Output the (x, y) coordinate of the center of the cell containing the given text.  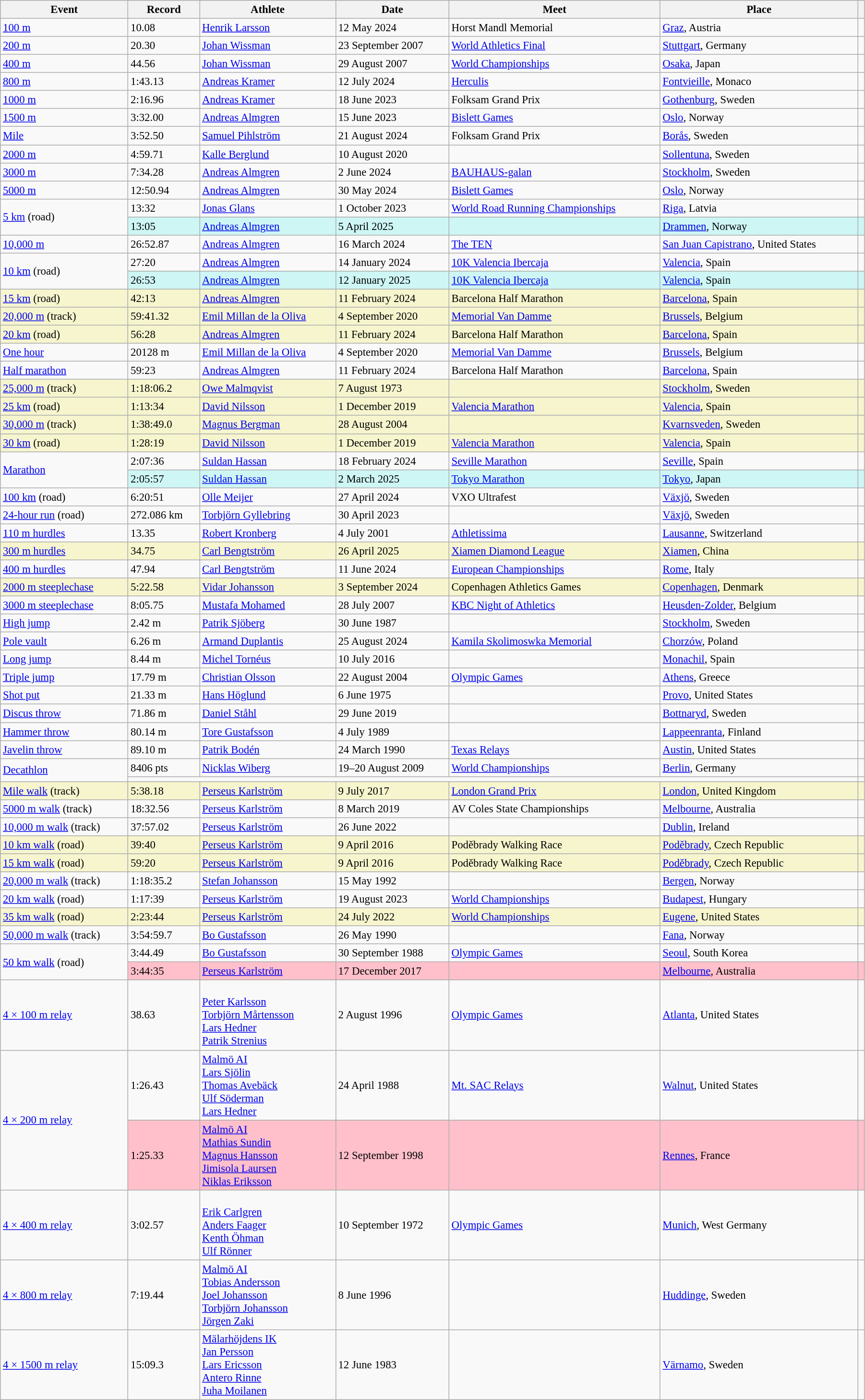
10 July 2016 (392, 659)
800 m (64, 82)
Athlete (268, 10)
Heusden-Zolder, Belgium (759, 605)
29 August 2007 (392, 64)
2:07:36 (164, 461)
13:05 (164, 226)
5:38.18 (164, 791)
AV Coles State Championships (554, 809)
Olle Meijer (268, 497)
3:54:59.7 (164, 935)
Marathon (64, 470)
18 February 2024 (392, 461)
15 km walk (road) (64, 863)
4 × 400 m relay (64, 1225)
42:13 (164, 298)
Jonas Glans (268, 208)
200 m (64, 46)
44.56 (164, 64)
Vidar Johansson (268, 587)
Lappeenranta, Finland (759, 732)
11 June 2024 (392, 569)
15 km (road) (64, 298)
Värnamo, Sweden (759, 1365)
7:34.28 (164, 172)
17 December 2017 (392, 971)
Copenhagen, Denmark (759, 587)
3 September 2024 (392, 587)
Bottnaryd, Sweden (759, 713)
34.75 (164, 551)
Triple jump (64, 677)
Tokyo Marathon (554, 479)
London, United Kingdom (759, 791)
20,000 m walk (track) (64, 881)
3000 m (64, 172)
14 January 2024 (392, 262)
3:32.00 (164, 118)
London Grand Prix (554, 791)
4 × 800 m relay (64, 1295)
8 March 2019 (392, 809)
26 April 2025 (392, 551)
16 March 2024 (392, 244)
89.10 m (164, 749)
Patrik Bodén (268, 749)
2:16.96 (164, 100)
The TEN (554, 244)
Riga, Latvia (759, 208)
8.44 m (164, 659)
Armand Duplantis (268, 641)
Graz, Austria (759, 28)
Copenhagen Athletics Games (554, 587)
10.08 (164, 28)
Stefan Johansson (268, 881)
Sollentuna, Sweden (759, 154)
71.86 m (164, 713)
European Championships (554, 569)
21 August 2024 (392, 136)
2000 m steeplechase (64, 587)
12 June 1983 (392, 1365)
4 July 2001 (392, 533)
12 July 2024 (392, 82)
50,000 m walk (track) (64, 935)
18:32.56 (164, 809)
18 June 2023 (392, 100)
Malmö AITobias AnderssonJoel JohanssonTorbjörn JohanssonJörgen Zaki (268, 1295)
Peter KarlssonTorbjörn MårtenssonLars HednerPatrik Strenius (268, 1015)
39:40 (164, 845)
Stuttgart, Germany (759, 46)
1:13:34 (164, 407)
2:23:44 (164, 917)
High jump (64, 623)
Texas Relays (554, 749)
20,000 m (track) (64, 316)
Samuel Pihlström (268, 136)
World Road Running Championships (554, 208)
Erik CarlgrenAnders FaagerKenth ÖhmanUlf Rönner (268, 1225)
Monachil, Spain (759, 659)
Fana, Norway (759, 935)
Place (759, 10)
Herculis (554, 82)
Chorzów, Poland (759, 641)
Javelin throw (64, 749)
Xiamen Diamond League (554, 551)
Munich, West Germany (759, 1225)
4 × 100 m relay (64, 1015)
Patrik Sjöberg (268, 623)
24-hour run (road) (64, 515)
272.086 km (164, 515)
10 km walk (road) (64, 845)
80.14 m (164, 732)
1500 m (64, 118)
15 May 1992 (392, 881)
1:18:35.2 (164, 881)
100 m (64, 28)
Horst Mandl Memorial (554, 28)
1:18:06.2 (164, 388)
12 September 1998 (392, 1155)
26 June 2022 (392, 827)
Austin, United States (759, 749)
25,000 m (track) (64, 388)
Fontvieille, Monaco (759, 82)
26:53 (164, 280)
Hammer throw (64, 732)
Magnus Bergman (268, 425)
Osaka, Japan (759, 64)
8:05.75 (164, 605)
Henrik Larsson (268, 28)
3000 m steeplechase (64, 605)
2000 m (64, 154)
19–20 August 2009 (392, 768)
4 × 1500 m relay (64, 1365)
Christian Olsson (268, 677)
59:23 (164, 371)
28 July 2007 (392, 605)
One hour (64, 352)
Shot put (64, 696)
30 September 1988 (392, 953)
Tore Gustafsson (268, 732)
20 km (road) (64, 335)
24 March 1990 (392, 749)
35 km walk (road) (64, 917)
3:02.57 (164, 1225)
BAUHAUS-galan (554, 172)
2:05:57 (164, 479)
Rennes, France (759, 1155)
1000 m (64, 100)
8406 pts (164, 768)
Hans Höglund (268, 696)
3:44.49 (164, 953)
27 April 2024 (392, 497)
21.33 m (164, 696)
13.35 (164, 533)
10,000 m (64, 244)
Kvarnsveden, Sweden (759, 425)
Event (64, 10)
Half marathon (64, 371)
Daniel Ståhl (268, 713)
Walnut, United States (759, 1085)
7:19.44 (164, 1295)
37:57.02 (164, 827)
Mile (64, 136)
23 September 2007 (392, 46)
Athletissima (554, 533)
9 July 2017 (392, 791)
19 August 2023 (392, 899)
Discus throw (64, 713)
12 May 2024 (392, 28)
Pole vault (64, 641)
Mälarhöjdens IKJan PerssonLars EricssonAntero RinneJuha Moilanen (268, 1365)
Seoul, South Korea (759, 953)
15:09.3 (164, 1365)
5:22.58 (164, 587)
29 June 2019 (392, 713)
22 August 2004 (392, 677)
Provo, United States (759, 696)
Mile walk (track) (64, 791)
Date (392, 10)
Owe Malmqvist (268, 388)
100 km (road) (64, 497)
Michel Tornéus (268, 659)
10 km (road) (64, 271)
San Juan Capistrano, United States (759, 244)
1:28:19 (164, 443)
Bergen, Norway (759, 881)
Decathlon (64, 770)
5 km (road) (64, 217)
5 April 2025 (392, 226)
2.42 m (164, 623)
Robert Kronberg (268, 533)
15 June 2023 (392, 118)
Eugene, United States (759, 917)
12 January 2025 (392, 280)
Kamila Skolimoswka Memorial (554, 641)
Huddinge, Sweden (759, 1295)
Rome, Italy (759, 569)
6:20:51 (164, 497)
Meet (554, 10)
Nicklas Wiberg (268, 768)
Tokyo, Japan (759, 479)
59:20 (164, 863)
KBC Night of Athletics (554, 605)
400 m hurdles (64, 569)
Malmö AILars SjölinThomas AvebäckUlf SödermanLars Hedner (268, 1085)
4:59.71 (164, 154)
6 June 1975 (392, 696)
30 May 2024 (392, 190)
4 × 200 m relay (64, 1120)
26 May 1990 (392, 935)
30 km (road) (64, 443)
Drammen, Norway (759, 226)
24 July 2022 (392, 917)
Dublin, Ireland (759, 827)
30 April 2023 (392, 515)
2 March 2025 (392, 479)
47.94 (164, 569)
56:28 (164, 335)
2 June 2024 (392, 172)
4 July 1989 (392, 732)
30 June 1987 (392, 623)
6.26 m (164, 641)
17.79 m (164, 677)
7 August 1973 (392, 388)
400 m (64, 64)
10 August 2020 (392, 154)
3:52.50 (164, 136)
Berlin, Germany (759, 768)
Gothenburg, Sweden (759, 100)
Borås, Sweden (759, 136)
59:41.32 (164, 316)
1:26.43 (164, 1085)
300 m hurdles (64, 551)
5000 m (64, 190)
2 August 1996 (392, 1015)
24 April 1988 (392, 1085)
World Athletics Final (554, 46)
27:20 (164, 262)
Atlanta, United States (759, 1015)
50 km walk (road) (64, 962)
Malmö AIMathias SundinMagnus HanssonJimisola LaursenNiklas Eriksson (268, 1155)
Record (164, 10)
20 km walk (road) (64, 899)
12:50.94 (164, 190)
20.30 (164, 46)
3:44:35 (164, 971)
Kalle Berglund (268, 154)
20128 m (164, 352)
Xiamen, China (759, 551)
28 August 2004 (392, 425)
Mt. SAC Relays (554, 1085)
10 September 1972 (392, 1225)
25 August 2024 (392, 641)
10,000 m walk (track) (64, 827)
VXO Ultrafest (554, 497)
1:17:39 (164, 899)
Mustafa Mohamed (268, 605)
38.63 (164, 1015)
Seville, Spain (759, 461)
110 m hurdles (64, 533)
1 October 2023 (392, 208)
Long jump (64, 659)
Budapest, Hungary (759, 899)
Seville Marathon (554, 461)
Lausanne, Switzerland (759, 533)
1:43.13 (164, 82)
Athens, Greece (759, 677)
1:25.33 (164, 1155)
26:52.87 (164, 244)
1:38:49.0 (164, 425)
8 June 1996 (392, 1295)
13:32 (164, 208)
30,000 m (track) (64, 425)
25 km (road) (64, 407)
Torbjörn Gyllebring (268, 515)
5000 m walk (track) (64, 809)
